For the text-containing cell, return its midpoint in (X, Y) coordinate format. 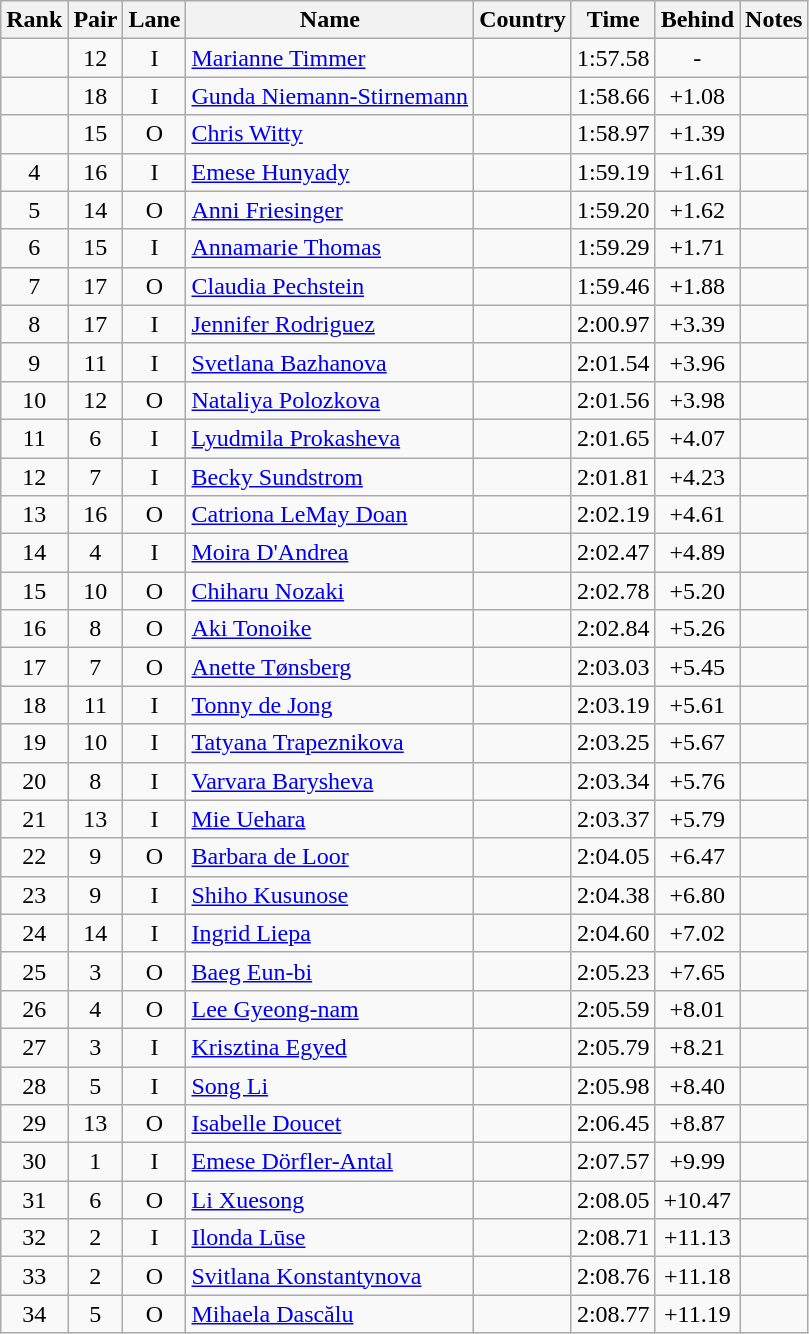
Baeg Eun-bi (330, 971)
+11.19 (697, 1314)
2:03.03 (613, 667)
Lane (154, 20)
Ingrid Liepa (330, 933)
21 (34, 819)
+5.67 (697, 743)
Chris Witty (330, 134)
Time (613, 20)
27 (34, 1047)
+5.61 (697, 705)
Gunda Niemann-Stirnemann (330, 96)
2:02.19 (613, 515)
Marianne Timmer (330, 58)
2:06.45 (613, 1124)
Pair (96, 20)
Nataliya Polozkova (330, 400)
+6.47 (697, 857)
Li Xuesong (330, 1200)
Ilonda Lūse (330, 1238)
2:05.23 (613, 971)
2:01.65 (613, 438)
+3.39 (697, 324)
Tonny de Jong (330, 705)
+8.40 (697, 1085)
Shiho Kusunose (330, 895)
Varvara Barysheva (330, 781)
Country (523, 20)
Anni Friesinger (330, 210)
Emese Hunyady (330, 172)
+8.87 (697, 1124)
1:58.66 (613, 96)
+10.47 (697, 1200)
Notes (774, 20)
Lee Gyeong-nam (330, 1009)
Song Li (330, 1085)
1:59.20 (613, 210)
Becky Sundstrom (330, 477)
Catriona LeMay Doan (330, 515)
Chiharu Nozaki (330, 591)
+5.26 (697, 629)
Annamarie Thomas (330, 248)
Rank (34, 20)
28 (34, 1085)
2:02.47 (613, 553)
2:08.76 (613, 1276)
2:05.79 (613, 1047)
+7.02 (697, 933)
2:01.81 (613, 477)
2:05.98 (613, 1085)
Mie Uehara (330, 819)
+8.01 (697, 1009)
+5.45 (697, 667)
Lyudmila Prokasheva (330, 438)
2:04.60 (613, 933)
Anette Tønsberg (330, 667)
+1.62 (697, 210)
2:03.19 (613, 705)
24 (34, 933)
+3.96 (697, 362)
2:01.54 (613, 362)
2:02.78 (613, 591)
19 (34, 743)
2:03.37 (613, 819)
Svitlana Konstantynova (330, 1276)
1 (96, 1162)
Barbara de Loor (330, 857)
34 (34, 1314)
+1.61 (697, 172)
1:59.46 (613, 286)
2:00.97 (613, 324)
Behind (697, 20)
1:58.97 (613, 134)
2:08.71 (613, 1238)
+11.18 (697, 1276)
2:04.05 (613, 857)
Moira D'Andrea (330, 553)
+4.61 (697, 515)
Krisztina Egyed (330, 1047)
+8.21 (697, 1047)
+4.07 (697, 438)
30 (34, 1162)
+7.65 (697, 971)
+6.80 (697, 895)
+1.08 (697, 96)
Isabelle Doucet (330, 1124)
31 (34, 1200)
+3.98 (697, 400)
+11.13 (697, 1238)
+9.99 (697, 1162)
2:05.59 (613, 1009)
26 (34, 1009)
Name (330, 20)
+1.71 (697, 248)
2:04.38 (613, 895)
2:02.84 (613, 629)
Svetlana Bazhanova (330, 362)
Mihaela Dascălu (330, 1314)
33 (34, 1276)
- (697, 58)
2:08.05 (613, 1200)
Tatyana Trapeznikova (330, 743)
2:03.34 (613, 781)
1:57.58 (613, 58)
32 (34, 1238)
29 (34, 1124)
23 (34, 895)
Claudia Pechstein (330, 286)
1:59.29 (613, 248)
Jennifer Rodriguez (330, 324)
2:01.56 (613, 400)
+4.23 (697, 477)
20 (34, 781)
1:59.19 (613, 172)
+5.79 (697, 819)
22 (34, 857)
2:03.25 (613, 743)
+5.76 (697, 781)
2:07.57 (613, 1162)
25 (34, 971)
+5.20 (697, 591)
+1.39 (697, 134)
+1.88 (697, 286)
Aki Tonoike (330, 629)
+4.89 (697, 553)
2:08.77 (613, 1314)
Emese Dörfler-Antal (330, 1162)
